Output the [x, y] coordinate of the center of the cell containing the given text.  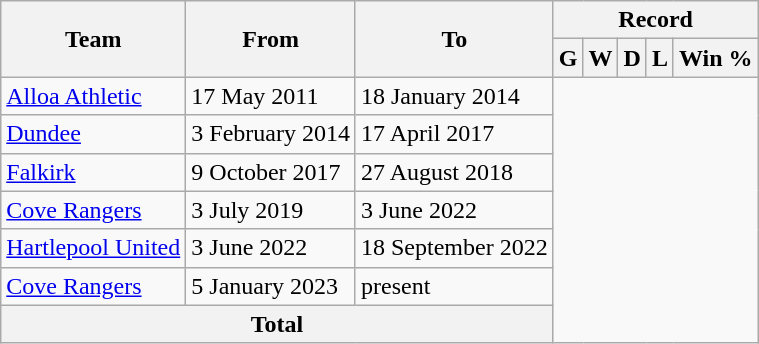
L [660, 58]
3 July 2019 [271, 210]
18 September 2022 [454, 248]
17 May 2011 [271, 96]
From [271, 39]
To [454, 39]
present [454, 286]
9 October 2017 [271, 172]
Alloa Athletic [94, 96]
3 February 2014 [271, 134]
17 April 2017 [454, 134]
18 January 2014 [454, 96]
5 January 2023 [271, 286]
Team [94, 39]
Win % [716, 58]
Record [656, 20]
D [632, 58]
Hartlepool United [94, 248]
Falkirk [94, 172]
Dundee [94, 134]
W [600, 58]
G [568, 58]
Total [277, 324]
27 August 2018 [454, 172]
